Return the (x, y) coordinate for the center point of the cell that contains the specified text.  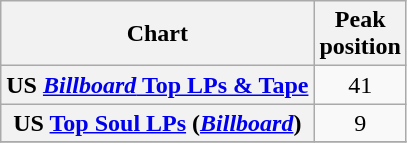
US Billboard Top LPs & Tape (158, 85)
US Top Soul LPs (Billboard) (158, 123)
Chart (158, 34)
Peakposition (360, 34)
9 (360, 123)
41 (360, 85)
